Determine the [X, Y] coordinate at the center of the cell enclosing the given text.  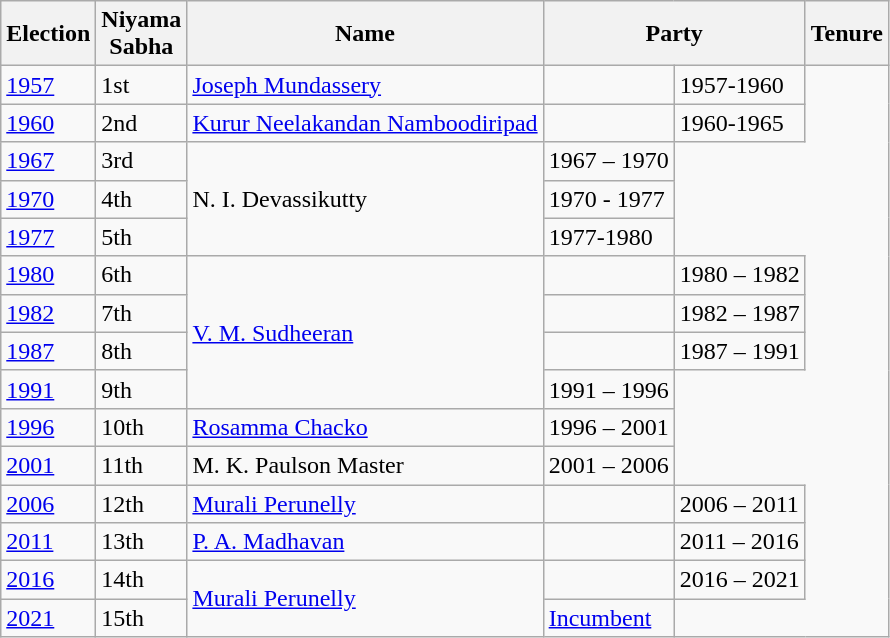
1987 [48, 351]
15th [142, 618]
Joseph Mundassery [365, 85]
12th [142, 503]
M. K. Paulson Master [365, 465]
P. A. Madhavan [365, 542]
1987 – 1991 [740, 351]
1991 – 1996 [608, 389]
5th [142, 237]
1996 [48, 427]
2016 – 2021 [740, 580]
4th [142, 199]
11th [142, 465]
1967 – 1970 [608, 161]
2011 – 2016 [740, 542]
Election [48, 34]
1977-1980 [608, 237]
1960 [48, 123]
2001 [48, 465]
1982 – 1987 [740, 313]
1970 [48, 199]
2011 [48, 542]
1967 [48, 161]
3rd [142, 161]
1982 [48, 313]
Tenure [846, 34]
N. I. Devassikutty [365, 199]
Name [365, 34]
1980 – 1982 [740, 275]
1957 [48, 85]
1970 - 1977 [608, 199]
1980 [48, 275]
1960-1965 [740, 123]
2nd [142, 123]
Rosamma Chacko [365, 427]
14th [142, 580]
9th [142, 389]
V. M. Sudheeran [365, 332]
Party [674, 34]
2006 – 2011 [740, 503]
8th [142, 351]
Incumbent [608, 618]
1977 [48, 237]
2021 [48, 618]
2016 [48, 580]
2001 – 2006 [608, 465]
10th [142, 427]
1996 – 2001 [608, 427]
6th [142, 275]
Kurur Neelakandan Namboodiripad [365, 123]
13th [142, 542]
1957-1960 [740, 85]
1991 [48, 389]
7th [142, 313]
2006 [48, 503]
1st [142, 85]
NiyamaSabha [142, 34]
